Output the [x, y] coordinate of the center of the cell containing the given text.  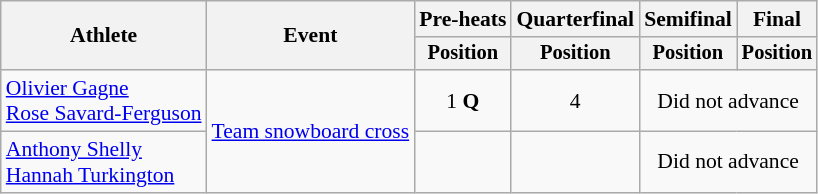
Athlete [104, 36]
Quarterfinal [575, 19]
Pre-heats [462, 19]
Semifinal [688, 19]
Final [777, 19]
Team snowboard cross [311, 131]
Event [311, 36]
Olivier GagneRose Savard-Ferguson [104, 100]
4 [575, 100]
Anthony ShellyHannah Turkington [104, 162]
1 Q [462, 100]
